Return (X, Y) of the center of cell containing provided text 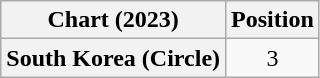
3 (273, 58)
Position (273, 20)
Chart (2023) (114, 20)
South Korea (Circle) (114, 58)
